From the cell containing the given text, extract its center point as (x, y) coordinate. 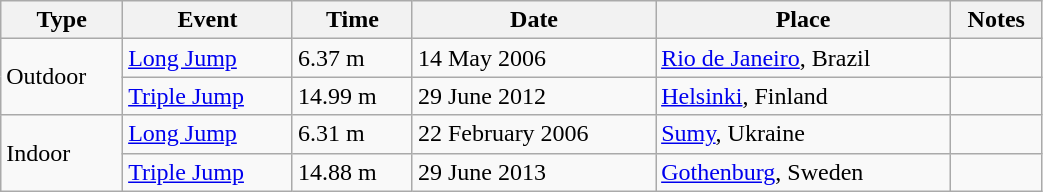
Event (208, 20)
Place (804, 20)
Helsinki, Finland (804, 96)
6.37 m (352, 58)
14 May 2006 (534, 58)
Notes (996, 20)
Time (352, 20)
Indoor (62, 153)
29 June 2012 (534, 96)
Outdoor (62, 77)
Date (534, 20)
Rio de Janeiro, Brazil (804, 58)
Sumy, Ukraine (804, 134)
6.31 m (352, 134)
14.99 m (352, 96)
Type (62, 20)
Gothenburg, Sweden (804, 172)
14.88 m (352, 172)
29 June 2013 (534, 172)
22 February 2006 (534, 134)
